For the text-containing cell, return its midpoint in (x, y) coordinate format. 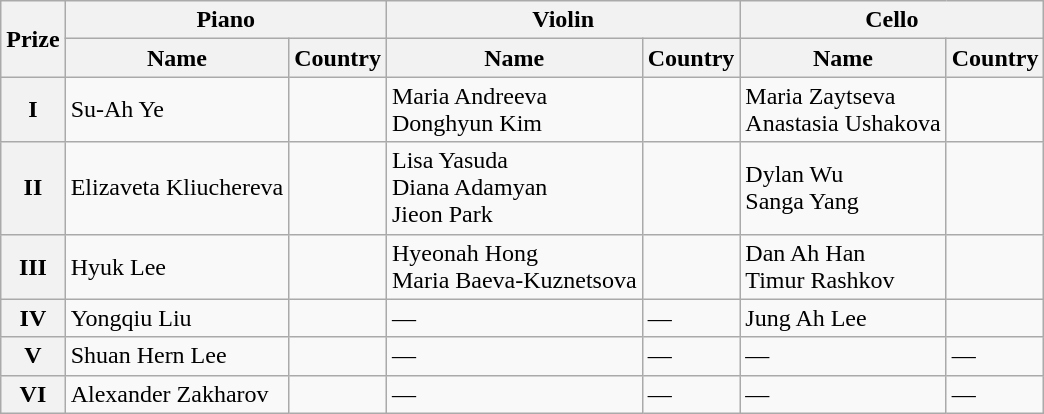
Jung Ah Lee (843, 318)
Yongqiu Liu (177, 318)
Dan Ah HanTimur Rashkov (843, 266)
III (33, 266)
Piano (226, 20)
Maria AndreevaDonghyun Kim (514, 110)
Elizaveta Kliuchereva (177, 188)
Hyuk Lee (177, 266)
IV (33, 318)
Shuan Hern Lee (177, 356)
Cello (892, 20)
Violin (562, 20)
Dylan WuSanga Yang (843, 188)
Alexander Zakharov (177, 394)
Hyeonah HongMaria Baeva-Kuznetsova (514, 266)
Maria ZaytsevaAnastasia Ushakova (843, 110)
Prize (33, 39)
II (33, 188)
Su-Ah Ye (177, 110)
V (33, 356)
Lisa YasudaDiana AdamyanJieon Park (514, 188)
VI (33, 394)
I (33, 110)
